From the cell containing the given text, extract its center point as [x, y] coordinate. 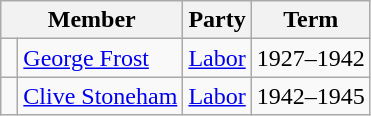
1942–1945 [310, 96]
1927–1942 [310, 58]
Term [310, 20]
George Frost [100, 58]
Party [217, 20]
Member [92, 20]
Clive Stoneham [100, 96]
